Output the [X, Y] coordinate of the center of the cell containing the given text.  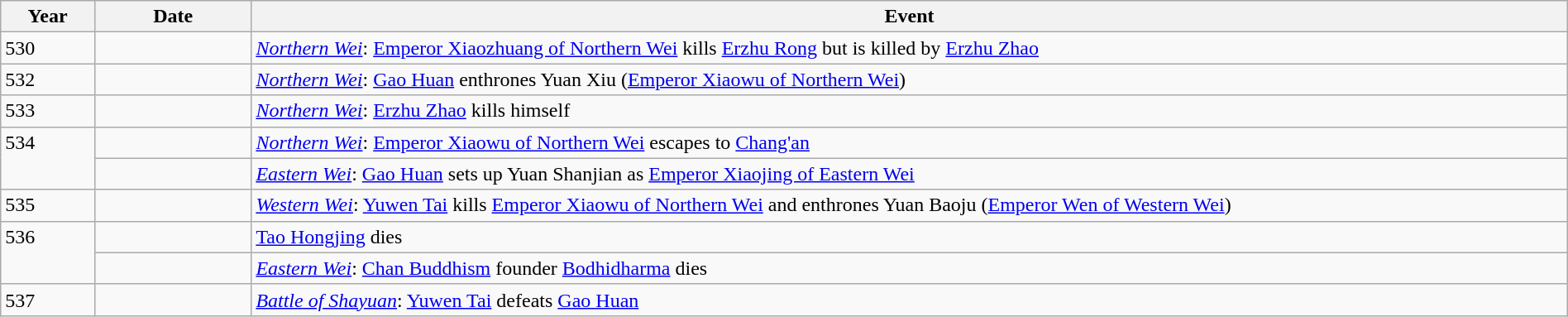
Eastern Wei: Chan Buddhism founder Bodhidharma dies [910, 268]
Event [910, 17]
534 [48, 158]
Date [172, 17]
Northern Wei: Gao Huan enthrones Yuan Xiu (Emperor Xiaowu of Northern Wei) [910, 79]
Tao Hongjing dies [910, 237]
Northern Wei: Emperor Xiaozhuang of Northern Wei kills Erzhu Rong but is killed by Erzhu Zhao [910, 48]
Battle of Shayuan: Yuwen Tai defeats Gao Huan [910, 300]
530 [48, 48]
533 [48, 111]
532 [48, 79]
Year [48, 17]
Eastern Wei: Gao Huan sets up Yuan Shanjian as Emperor Xiaojing of Eastern Wei [910, 174]
535 [48, 205]
536 [48, 252]
Western Wei: Yuwen Tai kills Emperor Xiaowu of Northern Wei and enthrones Yuan Baoju (Emperor Wen of Western Wei) [910, 205]
Northern Wei: Erzhu Zhao kills himself [910, 111]
537 [48, 300]
Northern Wei: Emperor Xiaowu of Northern Wei escapes to Chang'an [910, 142]
